Return (x, y) of the center of cell containing provided text 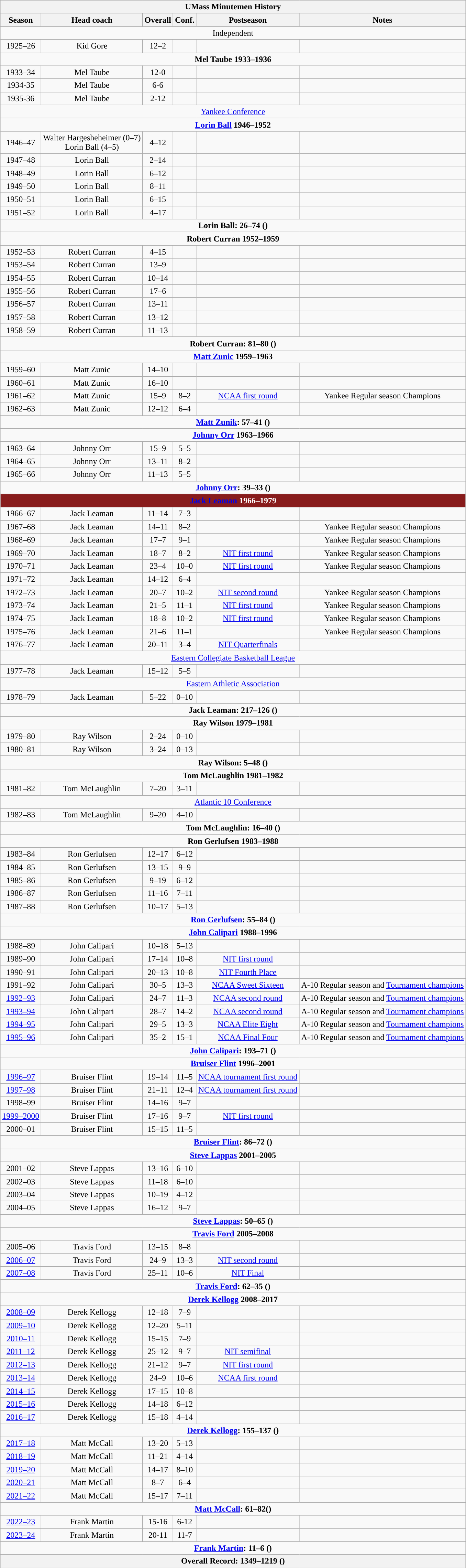
1933–34 (21, 72)
15–12 (158, 671)
2007–08 (21, 1273)
21–5 (158, 605)
18–8 (158, 619)
NIT Fourth Place (248, 972)
UMass Minutemen History (233, 7)
1950–51 (21, 200)
Independent (233, 33)
16–10 (158, 383)
1954–55 (21, 278)
1974–75 (21, 619)
11–14 (158, 514)
1964–65 (21, 461)
25–12 (158, 1352)
1986–87 (21, 893)
4–10 (185, 815)
NCAA Final Four (248, 1038)
2000–01 (21, 1129)
13–12 (158, 317)
11–21 (158, 1457)
25–11 (158, 1273)
14–2 (185, 1011)
1970–71 (21, 566)
1949–50 (21, 186)
Walter Hargesheheimer (0–7)Lorin Ball (4–5) (92, 142)
2015–16 (21, 1404)
0–13 (185, 749)
12–18 (158, 1312)
23–4 (158, 566)
1965–66 (21, 474)
10–19 (158, 1194)
1998–99 (21, 1103)
1980–81 (21, 749)
1992–93 (21, 998)
8–11 (158, 186)
18–7 (158, 553)
1952–53 (21, 252)
1976–77 (21, 645)
Steve Lappas: 50–65 () (233, 1221)
Matt Zunic 1959–1963 (233, 356)
2009–10 (21, 1325)
Tom McLaughlin: 16–40 () (233, 828)
Jack Leaman: 217–126 () (233, 710)
14–12 (158, 579)
10–17 (158, 906)
13–16 (158, 1168)
1990–91 (21, 972)
1958–59 (21, 330)
1957–58 (21, 317)
12–20 (158, 1325)
Overall (158, 20)
21–12 (158, 1365)
2012–13 (21, 1365)
9–20 (158, 815)
20–11 (158, 645)
1962–63 (21, 409)
1948–49 (21, 173)
1987–88 (21, 906)
2010–11 (21, 1339)
Robert Curran 1952–1959 (233, 239)
14–17 (158, 1470)
13–20 (158, 1443)
7–20 (158, 788)
29–5 (158, 1024)
6–15 (158, 200)
20–13 (158, 972)
12–17 (158, 854)
1960–61 (21, 383)
1991–92 (21, 985)
1978–79 (21, 697)
15-16 (158, 1522)
Johnny Orr: 39–33 () (233, 487)
Travis Ford 2005–2008 (233, 1234)
15–1 (185, 1038)
1951–52 (21, 213)
2001–02 (21, 1168)
1996–97 (21, 1077)
15–18 (158, 1417)
10–14 (158, 278)
12–12 (158, 409)
2004–05 (21, 1207)
1982–83 (21, 815)
4–15 (158, 252)
John Calipari 1988–1996 (233, 933)
Ray Wilson 1979–1981 (233, 723)
Ron Gerlufsen: 55–84 () (233, 920)
21–11 (158, 1090)
1999–2000 (21, 1116)
1947–48 (21, 160)
NIT Quarterfinals (248, 645)
2002–03 (21, 1181)
Derek Kellogg 2008–2017 (233, 1299)
1973–74 (21, 605)
NCAA Sweet Sixteen (248, 985)
Robert Curran: 81–80 () (233, 343)
2011–12 (21, 1352)
NIT Final (248, 1273)
11–18 (158, 1181)
2016–17 (21, 1417)
Season (21, 20)
6-6 (158, 85)
Mel Taube 1933–1936 (233, 59)
5–22 (158, 697)
1975–76 (21, 632)
17–7 (158, 540)
4–17 (158, 213)
1981–82 (21, 788)
1983–84 (21, 854)
1993–94 (21, 1011)
Ron Gerlufsen 1983–1988 (233, 841)
1935-36 (21, 98)
14–11 (158, 527)
19–14 (158, 1077)
NIT semifinal (248, 1352)
14–10 (158, 369)
Travis Ford: 62–35 () (233, 1286)
3–24 (158, 749)
Lorin Ball: 26–74 () (233, 226)
11–3 (185, 998)
1953–54 (21, 265)
2003–04 (21, 1194)
5–11 (185, 1325)
9–19 (158, 880)
Kid Gore (92, 46)
1977–78 (21, 671)
14–18 (158, 1404)
20–7 (158, 592)
Atlantic 10 Conference (233, 802)
7–3 (185, 514)
Yankee Conference (233, 111)
Postseason (248, 20)
2019–20 (21, 1470)
2020–21 (21, 1483)
28–7 (158, 1011)
9–9 (185, 867)
14–16 (158, 1103)
6-12 (185, 1522)
Ray Wilson: 5–48 () (233, 762)
2005–06 (21, 1247)
1946–47 (21, 142)
1997–98 (21, 1090)
3–11 (185, 788)
1984–85 (21, 867)
Bruiser Flint: 86–72 () (233, 1142)
2–24 (158, 736)
1956–57 (21, 304)
2014–15 (21, 1391)
12-0 (158, 72)
35–2 (158, 1038)
Johnny Orr 1963–1966 (233, 435)
8–10 (185, 1470)
17–6 (158, 291)
8–7 (158, 1483)
1971–72 (21, 579)
1989–90 (21, 959)
Head coach (92, 20)
10–18 (158, 946)
12–4 (185, 1090)
1979–80 (21, 736)
1985–86 (21, 880)
Eastern Athletic Association (233, 684)
1963–64 (21, 448)
1966–67 (21, 514)
1955–56 (21, 291)
8–8 (185, 1247)
Eastern Collegiate Basketball League (233, 658)
2022–23 (21, 1522)
2017–18 (21, 1443)
1959–60 (21, 369)
Conf. (185, 20)
9–1 (185, 540)
Matt McCall: 61–82() (233, 1509)
Bruiser Flint 1996–2001 (233, 1064)
1994–95 (21, 1024)
Steve Lappas 2001–2005 (233, 1155)
17–16 (158, 1116)
1961–62 (21, 396)
16–12 (158, 1207)
1995–96 (21, 1038)
Derek Kellogg: 155–137 () (233, 1430)
1972–73 (21, 592)
11-7 (185, 1535)
2006–07 (21, 1260)
NCAA Elite Eight (248, 1024)
1967–68 (21, 527)
15–17 (158, 1496)
Jack Leaman 1966–1979 (233, 501)
John Calipari: 193–71 () (233, 1051)
2023–24 (21, 1535)
1934-35 (21, 85)
2018–19 (21, 1457)
24–7 (158, 998)
10–0 (185, 566)
21–6 (158, 632)
1968–69 (21, 540)
11–16 (158, 893)
2008–09 (21, 1312)
13–9 (158, 265)
3–4 (185, 645)
2-12 (158, 98)
Matt Zunik: 57–41 () (233, 422)
17–14 (158, 959)
30–5 (158, 985)
2013–14 (21, 1378)
1988–89 (21, 946)
12–2 (158, 46)
Overall Record: 1349–1219 () (233, 1561)
2021–22 (21, 1496)
1925–26 (21, 46)
Frank Martin: 11–6 () (233, 1548)
2–14 (158, 160)
Tom McLaughlin 1981–1982 (233, 775)
1969–70 (21, 553)
Lorin Ball 1946–1952 (233, 125)
20-11 (158, 1535)
17–15 (158, 1391)
Notes (382, 20)
